For the text-containing cell, return its midpoint in [x, y] coordinate format. 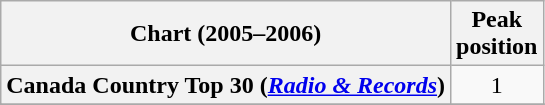
Chart (2005–2006) [226, 34]
1 [497, 85]
Canada Country Top 30 (Radio & Records) [226, 85]
Peakposition [497, 34]
